Return [X, Y] of the center of cell containing provided text 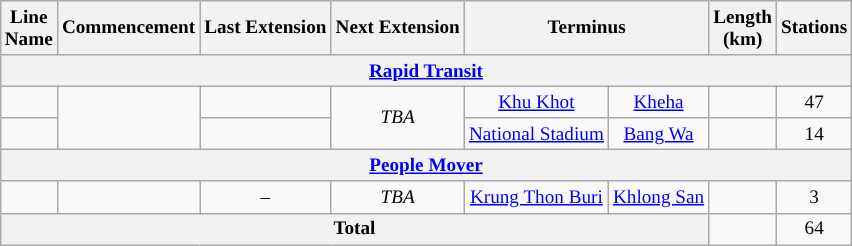
Bang Wa [658, 134]
Last Extension [266, 28]
Khu Khot [536, 103]
Commencement [128, 28]
Next Extension [398, 28]
Kheha [658, 103]
National Stadium [536, 134]
47 [814, 103]
LineName [28, 28]
Stations [814, 28]
Khlong San [658, 197]
Terminus [586, 28]
Krung Thon Buri [536, 197]
3 [814, 197]
Length(km) [743, 28]
– [266, 197]
64 [814, 229]
People Mover [426, 166]
Rapid Transit [426, 71]
14 [814, 134]
Total [354, 229]
